Identify which cell holds the provided text, then report its (x, y) central coordinate. 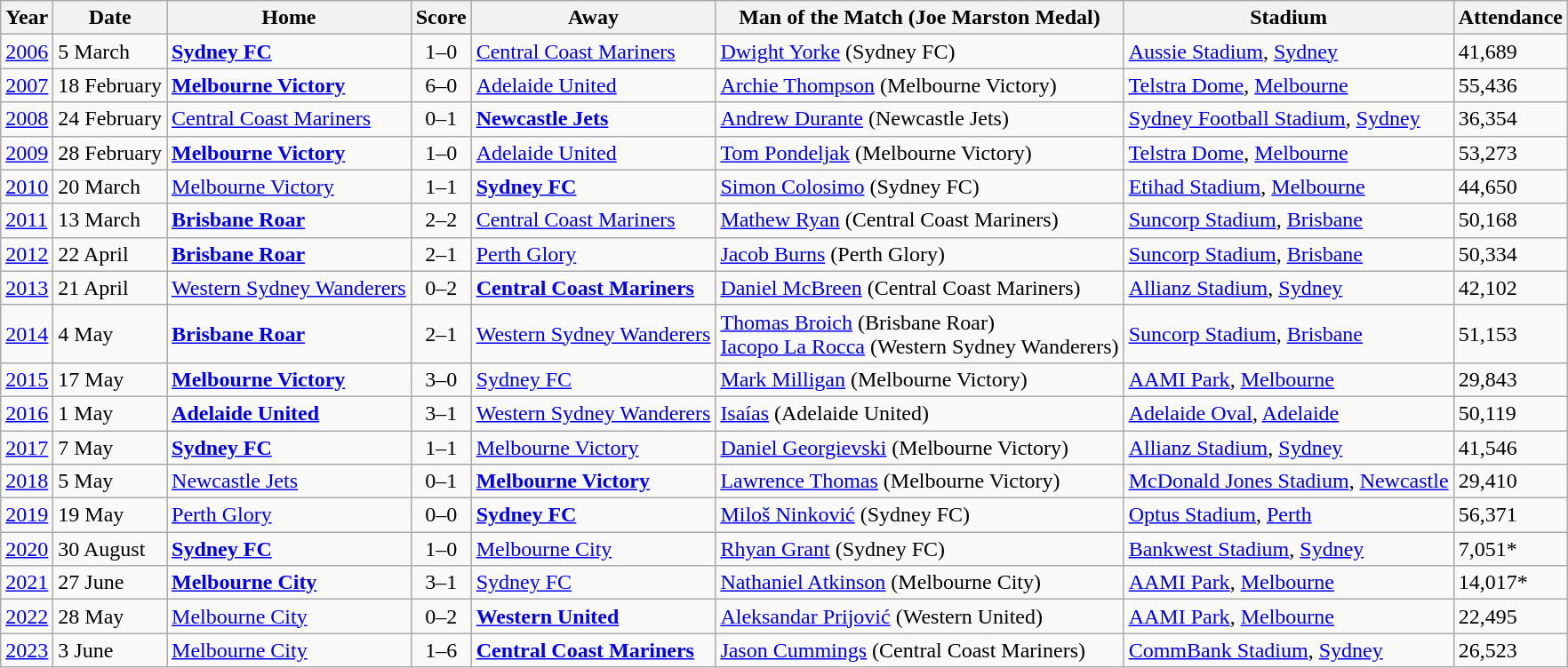
Tom Pondeljak (Melbourne Victory) (919, 153)
14,017* (1510, 583)
Optus Stadium, Perth (1289, 515)
2020 (27, 549)
17 May (110, 379)
Jacob Burns (Perth Glory) (919, 254)
27 June (110, 583)
29,843 (1510, 379)
Mathew Ryan (Central Coast Mariners) (919, 220)
Nathaniel Atkinson (Melbourne City) (919, 583)
2016 (27, 413)
21 April (110, 288)
2009 (27, 153)
Mark Milligan (Melbourne Victory) (919, 379)
4 May (110, 334)
1 May (110, 413)
5 March (110, 52)
Daniel McBreen (Central Coast Mariners) (919, 288)
2–2 (441, 220)
Bankwest Stadium, Sydney (1289, 549)
50,119 (1510, 413)
2017 (27, 447)
Lawrence Thomas (Melbourne Victory) (919, 481)
22 April (110, 254)
Away (594, 18)
30 August (110, 549)
2008 (27, 119)
Simon Colosimo (Sydney FC) (919, 187)
24 February (110, 119)
Jason Cummings (Central Coast Mariners) (919, 650)
Year (27, 18)
Isaías (Adelaide United) (919, 413)
51,153 (1510, 334)
7 May (110, 447)
22,495 (1510, 616)
Adelaide Oval, Adelaide (1289, 413)
20 March (110, 187)
2012 (27, 254)
Aleksandar Prijović (Western United) (919, 616)
3 June (110, 650)
3–0 (441, 379)
44,650 (1510, 187)
2018 (27, 481)
2022 (27, 616)
Date (110, 18)
2010 (27, 187)
Man of the Match (Joe Marston Medal) (919, 18)
Attendance (1510, 18)
41,546 (1510, 447)
28 February (110, 153)
Stadium (1289, 18)
Miloš Ninković (Sydney FC) (919, 515)
2011 (27, 220)
2015 (27, 379)
2006 (27, 52)
42,102 (1510, 288)
2023 (27, 650)
7,051* (1510, 549)
56,371 (1510, 515)
2007 (27, 85)
28 May (110, 616)
Score (441, 18)
18 February (110, 85)
Etihad Stadium, Melbourne (1289, 187)
Daniel Georgievski (Melbourne Victory) (919, 447)
19 May (110, 515)
Home (290, 18)
2014 (27, 334)
50,168 (1510, 220)
41,689 (1510, 52)
2013 (27, 288)
Archie Thompson (Melbourne Victory) (919, 85)
Sydney Football Stadium, Sydney (1289, 119)
Western United (594, 616)
Thomas Broich (Brisbane Roar)Iacopo La Rocca (Western Sydney Wanderers) (919, 334)
0–0 (441, 515)
McDonald Jones Stadium, Newcastle (1289, 481)
Aussie Stadium, Sydney (1289, 52)
6–0 (441, 85)
1–6 (441, 650)
55,436 (1510, 85)
2019 (27, 515)
13 March (110, 220)
Rhyan Grant (Sydney FC) (919, 549)
5 May (110, 481)
50,334 (1510, 254)
Andrew Durante (Newcastle Jets) (919, 119)
36,354 (1510, 119)
26,523 (1510, 650)
2021 (27, 583)
CommBank Stadium, Sydney (1289, 650)
Dwight Yorke (Sydney FC) (919, 52)
29,410 (1510, 481)
53,273 (1510, 153)
